From the cell containing the given text, extract its center point as (X, Y) coordinate. 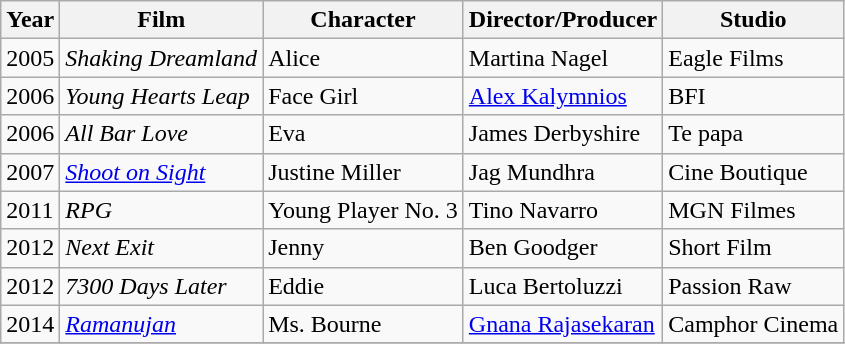
Director/Producer (562, 20)
Face Girl (364, 96)
Young Player No. 3 (364, 210)
Alex Kalymnios (562, 96)
Eva (364, 134)
Jag Mundhra (562, 172)
Shoot on Sight (162, 172)
Year (30, 20)
Young Hearts Leap (162, 96)
7300 Days Later (162, 286)
2007 (30, 172)
Alice (364, 58)
Ms. Bourne (364, 324)
Ramanujan (162, 324)
2014 (30, 324)
Justine Miller (364, 172)
RPG (162, 210)
Studio (754, 20)
Eddie (364, 286)
BFI (754, 96)
Jenny (364, 248)
2011 (30, 210)
James Derbyshire (562, 134)
Gnana Rajasekaran (562, 324)
Film (162, 20)
Te papa (754, 134)
Ben Goodger (562, 248)
Next Exit (162, 248)
Passion Raw (754, 286)
Camphor Cinema (754, 324)
Short Film (754, 248)
Luca Bertoluzzi (562, 286)
All Bar Love (162, 134)
Eagle Films (754, 58)
Cine Boutique (754, 172)
Character (364, 20)
MGN Filmes (754, 210)
Tino Navarro (562, 210)
Martina Nagel (562, 58)
Shaking Dreamland (162, 58)
2005 (30, 58)
